Locate the cell with the specified text and output its [x, y] center coordinate. 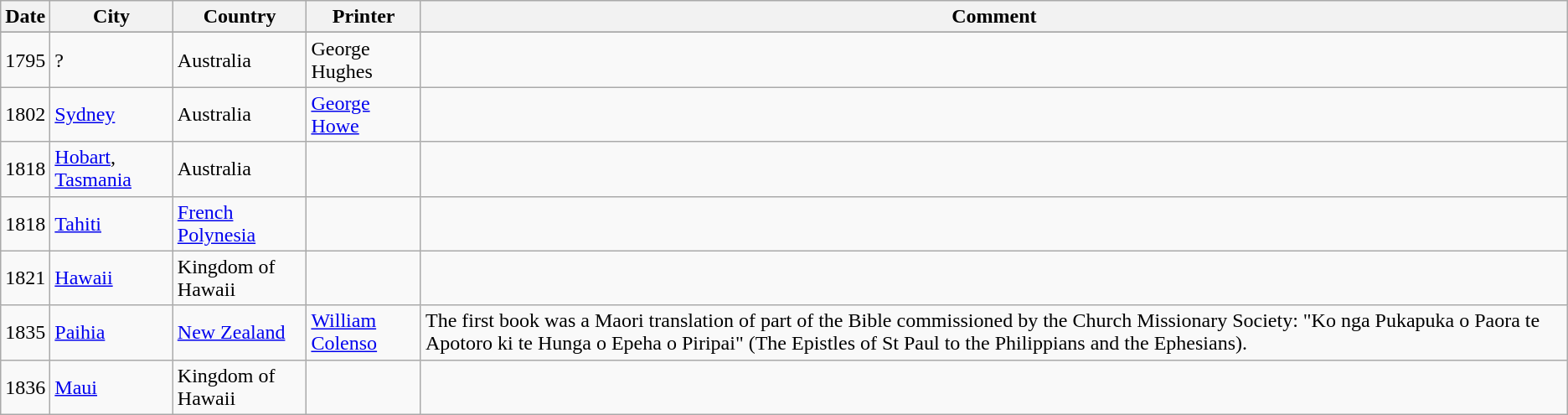
George Howe [364, 114]
1836 [25, 387]
New Zealand [240, 332]
Sydney [111, 114]
George Hughes [364, 60]
Hobart, Tasmania [111, 169]
1795 [25, 60]
Tahiti [111, 223]
Comment [993, 17]
Maui [111, 387]
Date [25, 17]
Country [240, 17]
1802 [25, 114]
Hawaii [111, 278]
Paihia [111, 332]
French Polynesia [240, 223]
1835 [25, 332]
? [111, 60]
Printer [364, 17]
William Colenso [364, 332]
1821 [25, 278]
City [111, 17]
